Extract the [x, y] coordinate from the center of the cell holding the provided text.  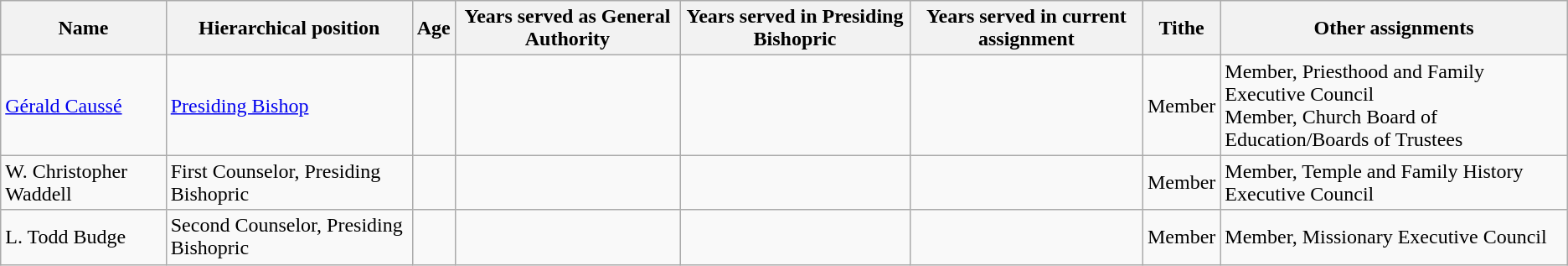
Other assignments [1394, 29]
Member, Missionary Executive Council [1394, 237]
W. Christopher Waddell [84, 183]
Name [84, 29]
L. Todd Budge [84, 237]
Member, Temple and Family History Executive Council [1394, 183]
Tithe [1181, 29]
Years served in Presiding Bishopric [796, 29]
Second Counselor, Presiding Bishopric [289, 237]
Hierarchical position [289, 29]
Age [434, 29]
Presiding Bishop [289, 106]
Years served as General Authority [567, 29]
First Counselor, Presiding Bishopric [289, 183]
Gérald Caussé [84, 106]
Years served in current assignment [1026, 29]
Member, Priesthood and Family Executive CouncilMember, Church Board of Education/Boards of Trustees [1394, 106]
